Search for the cell housing the specified text and yield its (x, y) center coordinate. 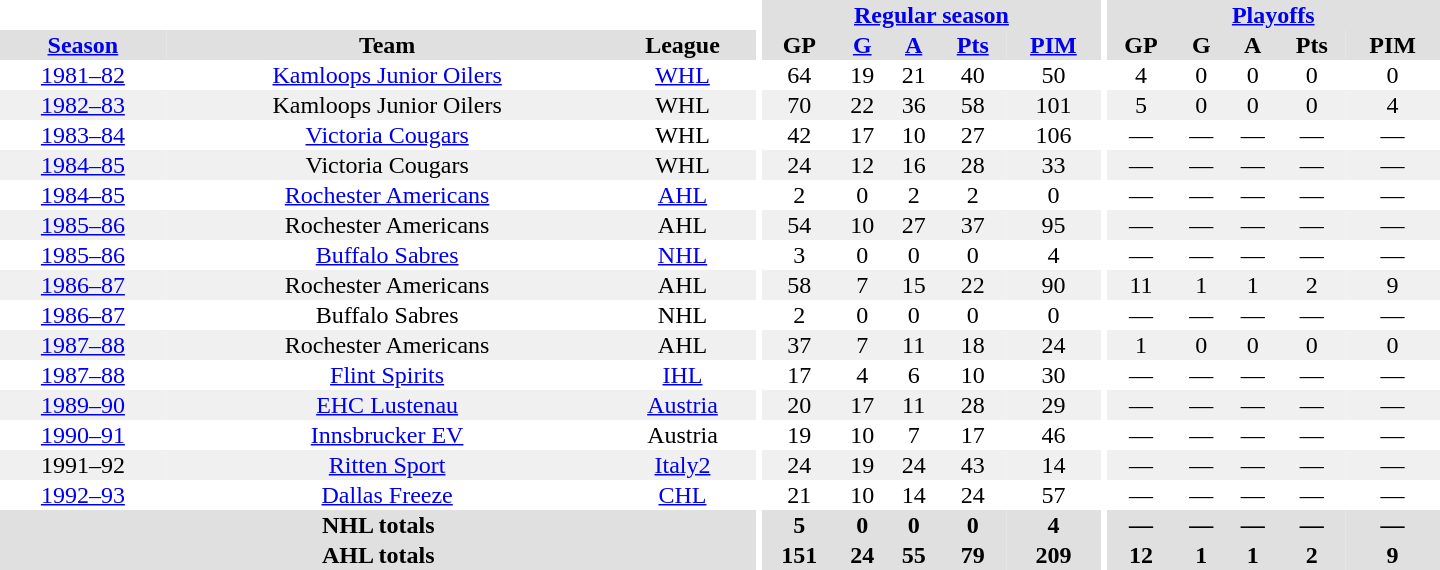
36 (914, 105)
1989–90 (83, 405)
40 (972, 75)
209 (1054, 555)
90 (1054, 285)
Ritten Sport (388, 465)
16 (914, 165)
NHL totals (378, 525)
46 (1054, 435)
1983–84 (83, 135)
AHL totals (378, 555)
3 (799, 255)
64 (799, 75)
79 (972, 555)
1981–82 (83, 75)
55 (914, 555)
Flint Spirits (388, 375)
95 (1054, 225)
18 (972, 345)
1992–93 (83, 495)
20 (799, 405)
Team (388, 45)
33 (1054, 165)
Regular season (932, 15)
30 (1054, 375)
43 (972, 465)
42 (799, 135)
50 (1054, 75)
1990–91 (83, 435)
15 (914, 285)
6 (914, 375)
League (682, 45)
54 (799, 225)
151 (799, 555)
57 (1054, 495)
1991–92 (83, 465)
1982–83 (83, 105)
CHL (682, 495)
Season (83, 45)
Italy2 (682, 465)
EHC Lustenau (388, 405)
106 (1054, 135)
70 (799, 105)
29 (1054, 405)
Innsbrucker EV (388, 435)
IHL (682, 375)
Dallas Freeze (388, 495)
101 (1054, 105)
Playoffs (1273, 15)
